Output the [x, y] coordinate of the center of the cell containing the given text.  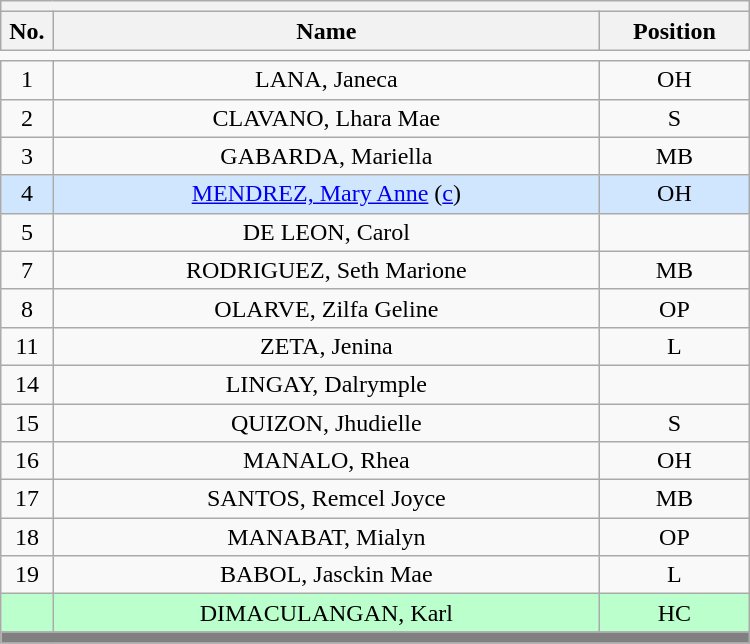
Name [326, 31]
HC [675, 613]
2 [27, 118]
BABOL, Jasckin Mae [326, 575]
LANA, Janeca [326, 80]
DE LEON, Carol [326, 232]
16 [27, 461]
5 [27, 232]
8 [27, 308]
7 [27, 270]
CLAVANO, Lhara Mae [326, 118]
3 [27, 156]
LINGAY, Dalrymple [326, 384]
No. [27, 31]
15 [27, 423]
18 [27, 537]
DIMACULANGAN, Karl [326, 613]
17 [27, 499]
MANABAT, Mialyn [326, 537]
11 [27, 346]
1 [27, 80]
MENDREZ, Mary Anne (c) [326, 194]
GABARDA, Mariella [326, 156]
OLARVE, Zilfa Geline [326, 308]
14 [27, 384]
RODRIGUEZ, Seth Marione [326, 270]
19 [27, 575]
SANTOS, Remcel Joyce [326, 499]
Position [675, 31]
4 [27, 194]
ZETA, Jenina [326, 346]
QUIZON, Jhudielle [326, 423]
MANALO, Rhea [326, 461]
